Output the [X, Y] coordinate of the center of the cell containing the given text.  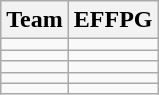
Team [35, 20]
EFFPG [113, 20]
